Pinpoint the cell where the given text exists, returning its (x, y) midpoint coordinate. 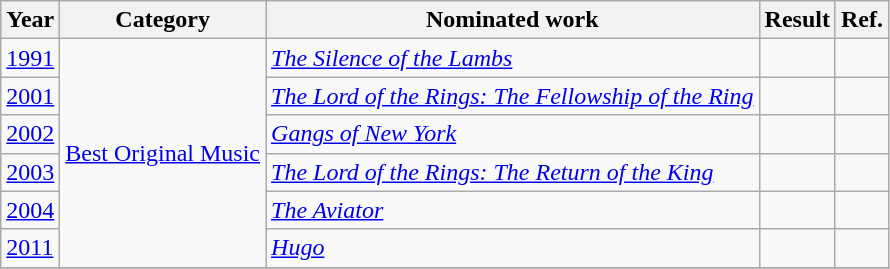
Gangs of New York (513, 134)
2011 (30, 248)
Nominated work (513, 20)
Year (30, 20)
Ref. (862, 20)
2004 (30, 210)
2002 (30, 134)
The Aviator (513, 210)
2001 (30, 96)
1991 (30, 58)
The Silence of the Lambs (513, 58)
The Lord of the Rings: The Return of the King (513, 172)
Hugo (513, 248)
Category (163, 20)
The Lord of the Rings: The Fellowship of the Ring (513, 96)
2003 (30, 172)
Result (797, 20)
Best Original Music (163, 153)
